Determine the (x, y) coordinate at the center of the cell enclosing the given text.  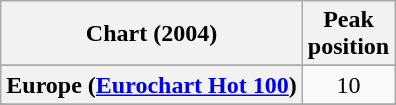
Europe (Eurochart Hot 100) (152, 85)
Peakposition (348, 34)
Chart (2004) (152, 34)
10 (348, 85)
